Return (x, y) of the center of cell containing provided text 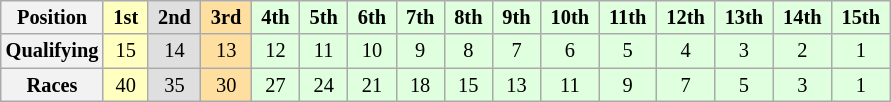
30 (226, 85)
15th (861, 17)
13th (744, 17)
35 (174, 85)
12 (275, 51)
11th (628, 17)
2 (802, 51)
4 (685, 51)
7th (420, 17)
27 (275, 85)
14th (802, 17)
5th (324, 17)
9th (516, 17)
18 (420, 85)
3rd (226, 17)
12th (685, 17)
2nd (174, 17)
24 (324, 85)
6 (570, 51)
6th (372, 17)
8 (468, 51)
14 (174, 51)
8th (468, 17)
Qualifying (52, 51)
Position (52, 17)
Races (52, 85)
10th (570, 17)
21 (372, 85)
40 (126, 85)
10 (372, 51)
1st (126, 17)
4th (275, 17)
